Pinpoint the cell where the given text exists, returning its [x, y] midpoint coordinate. 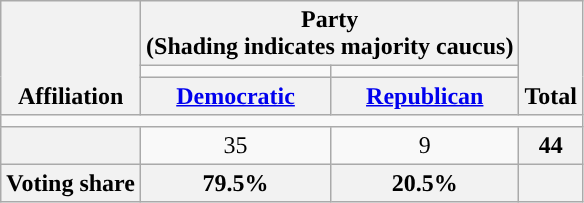
Party (Shading indicates majority caucus) [330, 34]
35 [236, 145]
79.5% [236, 183]
Voting share [71, 183]
Affiliation [71, 58]
20.5% [425, 183]
Republican [425, 96]
9 [425, 145]
44 [551, 145]
Total [551, 58]
Democratic [236, 96]
